Find where the given text appears and provide that cell's center as (x, y) coordinate. 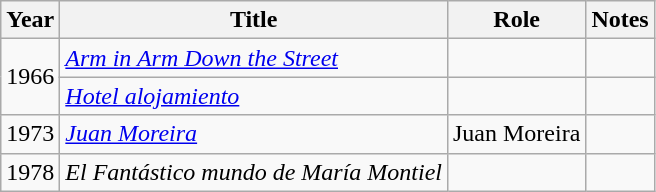
Year (30, 20)
Hotel alojamiento (254, 96)
Role (516, 20)
1973 (30, 134)
1966 (30, 77)
1978 (30, 172)
Notes (620, 20)
El Fantástico mundo de María Montiel (254, 172)
Title (254, 20)
Arm in Arm Down the Street (254, 58)
